Pinpoint the cell where the given text exists, returning its [x, y] midpoint coordinate. 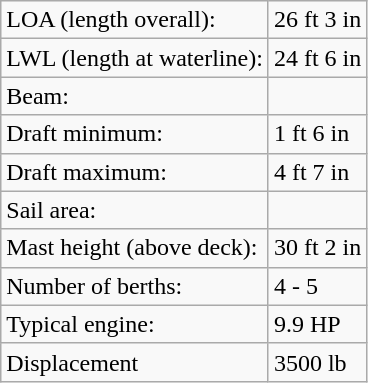
26 ft 3 in [317, 20]
4 - 5 [317, 286]
Beam: [135, 96]
1 ft 6 in [317, 134]
Draft minimum: [135, 134]
Typical engine: [135, 324]
Number of berths: [135, 286]
LWL (length at waterline): [135, 58]
9.9 HP [317, 324]
24 ft 6 in [317, 58]
LOA (length overall): [135, 20]
Draft maximum: [135, 172]
Mast height (above deck): [135, 248]
3500 lb [317, 362]
30 ft 2 in [317, 248]
Sail area: [135, 210]
Displacement [135, 362]
4 ft 7 in [317, 172]
